Identify which cell holds the provided text, then report its (X, Y) central coordinate. 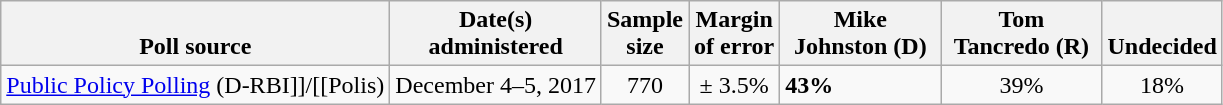
Public Policy Polling (D-RBI]]/[[Polis) (196, 85)
Date(s)administered (496, 34)
39% (1022, 85)
TomTancredo (R) (1022, 34)
December 4–5, 2017 (496, 85)
Poll source (196, 34)
Samplesize (644, 34)
Undecided (1162, 34)
± 3.5% (734, 85)
Marginof error (734, 34)
43% (860, 85)
770 (644, 85)
MikeJohnston (D) (860, 34)
18% (1162, 85)
